Extract the [X, Y] coordinate from the center of the cell holding the provided text.  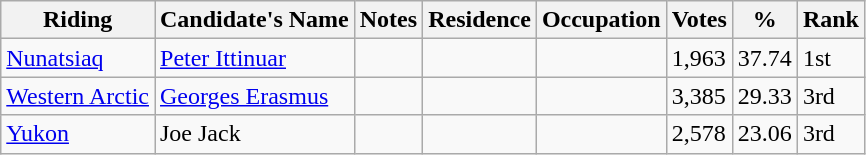
1,963 [699, 58]
1st [830, 58]
Votes [699, 20]
Candidate's Name [254, 20]
Occupation [601, 20]
Joe Jack [254, 134]
Rank [830, 20]
Residence [480, 20]
Peter Ittinuar [254, 58]
Georges Erasmus [254, 96]
37.74 [764, 58]
% [764, 20]
3,385 [699, 96]
2,578 [699, 134]
Nunatsiaq [78, 58]
23.06 [764, 134]
Western Arctic [78, 96]
Riding [78, 20]
Yukon [78, 134]
Notes [388, 20]
29.33 [764, 96]
